Determine the [X, Y] coordinate at the center of the cell enclosing the given text.  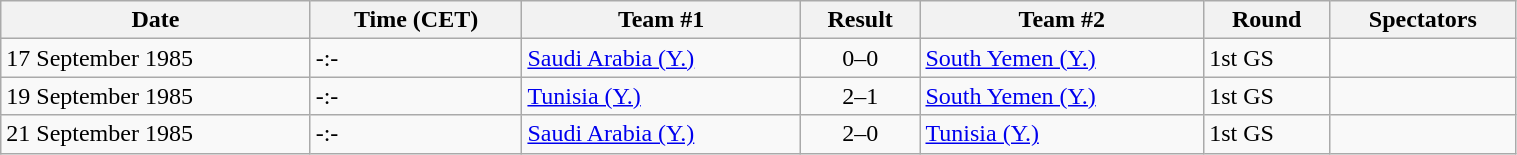
Date [156, 20]
Time (CET) [416, 20]
Round [1267, 20]
19 September 1985 [156, 96]
0–0 [860, 58]
21 September 1985 [156, 134]
2–1 [860, 96]
Team #2 [1062, 20]
17 September 1985 [156, 58]
2–0 [860, 134]
Spectators [1423, 20]
Result [860, 20]
Team #1 [661, 20]
